Capture the cell that displays the provided text and extract its [X, Y] central coordinate. 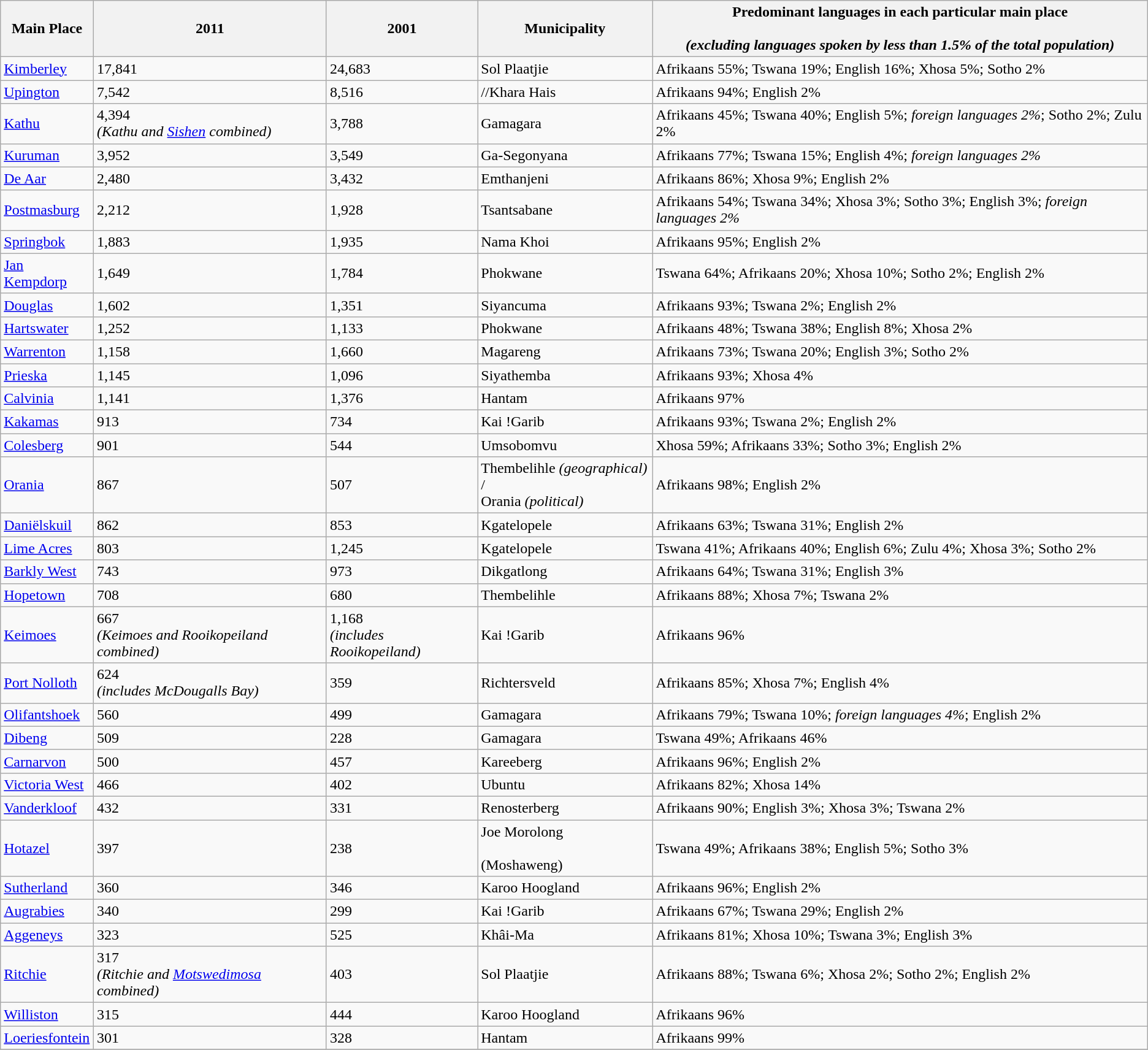
403 [402, 975]
//Khara Hais [565, 92]
Afrikaans 77%; Tswana 15%; English 4%; foreign languages 2% [900, 155]
Kareeberg [565, 761]
Emthanjeni [565, 178]
Kimberley [47, 69]
Port Nolloth [47, 683]
Keimoes [47, 635]
Prieska [47, 375]
Kakamas [47, 422]
402 [402, 784]
1,252 [210, 328]
Calvinia [47, 399]
Afrikaans 54%; Tswana 34%; Xhosa 3%; Sotho 3%; English 3%; foreign languages 2% [900, 210]
Lime Acres [47, 548]
507 [402, 485]
Ubuntu [565, 784]
509 [210, 738]
1,883 [210, 242]
238 [402, 848]
Afrikaans 79%; Tswana 10%; foreign languages 4%; English 2% [900, 715]
Afrikaans 99% [900, 1038]
1,158 [210, 351]
Kathu [47, 124]
1,376 [402, 399]
Carnarvon [47, 761]
525 [402, 935]
3,549 [402, 155]
Afrikaans 97% [900, 399]
Afrikaans 82%; Xhosa 14% [900, 784]
2011 [210, 29]
Municipality [565, 29]
Daniëlskuil [47, 525]
Siyancuma [565, 305]
8,516 [402, 92]
Afrikaans 48%; Tswana 38%; English 8%; Xhosa 2% [900, 328]
Afrikaans 86%; Xhosa 9%; English 2% [900, 178]
24,683 [402, 69]
Postmasburg [47, 210]
Afrikaans 63%; Tswana 31%; English 2% [900, 525]
Upington [47, 92]
Afrikaans 93%; Xhosa 4% [900, 375]
1,133 [402, 328]
Warrenton [47, 351]
Afrikaans 85%; Xhosa 7%; English 4% [900, 683]
Orania [47, 485]
3,952 [210, 155]
Dibeng [47, 738]
Hartswater [47, 328]
359 [402, 683]
Colesberg [47, 445]
1,141 [210, 399]
743 [210, 572]
Renosterberg [565, 808]
Xhosa 59%; Afrikaans 33%; Sotho 3%; English 2% [900, 445]
1,660 [402, 351]
Tswana 64%; Afrikaans 20%; Xhosa 10%; Sotho 2%; English 2% [900, 274]
328 [402, 1038]
3,432 [402, 178]
853 [402, 525]
803 [210, 548]
913 [210, 422]
Vanderkloof [47, 808]
4,394 (Kathu and Sishen combined) [210, 124]
3,788 [402, 124]
Afrikaans 64%; Tswana 31%; English 3% [900, 572]
Magareng [565, 351]
Afrikaans 45%; Tswana 40%; English 5%; foreign languages 2%; Sotho 2%; Zulu 2% [900, 124]
Tswana 49%; Afrikaans 38%; English 5%; Sotho 3% [900, 848]
Siyathemba [565, 375]
Barkly West [47, 572]
317 (Ritchie and Motswedimosa combined) [210, 975]
1,784 [402, 274]
500 [210, 761]
228 [402, 738]
360 [210, 888]
901 [210, 445]
Afrikaans 95%; English 2% [900, 242]
299 [402, 911]
Nama Khoi [565, 242]
7,542 [210, 92]
734 [402, 422]
397 [210, 848]
Afrikaans 98%; English 2% [900, 485]
1,649 [210, 274]
2001 [402, 29]
862 [210, 525]
Afrikaans 88%; Tswana 6%; Xhosa 2%; Sotho 2%; English 2% [900, 975]
Tswana 49%; Afrikaans 46% [900, 738]
Afrikaans 67%; Tswana 29%; English 2% [900, 911]
1,928 [402, 210]
Thembelihle (geographical) /Orania (political) [565, 485]
Predominant languages in each particular main place(excluding languages spoken by less than 1.5% of the total population) [900, 29]
667 (Keimoes and Rooikopeiland combined) [210, 635]
Dikgatlong [565, 572]
444 [402, 1014]
867 [210, 485]
Tsantsabane [565, 210]
708 [210, 595]
544 [402, 445]
Umsobomvu [565, 445]
Sutherland [47, 888]
Aggeneys [47, 935]
Olifantshoek [47, 715]
Douglas [47, 305]
1,096 [402, 375]
2,480 [210, 178]
Jan Kempdorp [47, 274]
457 [402, 761]
Khâi-Ma [565, 935]
Thembelihle [565, 595]
2,212 [210, 210]
Afrikaans 88%; Xhosa 7%; Tswana 2% [900, 595]
1,935 [402, 242]
Joe Morolong (Moshaweng) [565, 848]
De Aar [47, 178]
1,351 [402, 305]
346 [402, 888]
624 (includes McDougalls Bay) [210, 683]
680 [402, 595]
Hopetown [47, 595]
Augrabies [47, 911]
1,245 [402, 548]
466 [210, 784]
Afrikaans 90%; English 3%; Xhosa 3%; Tswana 2% [900, 808]
301 [210, 1038]
973 [402, 572]
Afrikaans 94%; English 2% [900, 92]
Kuruman [47, 155]
432 [210, 808]
560 [210, 715]
Richtersveld [565, 683]
331 [402, 808]
1,168(includes Rooikopeiland) [402, 635]
340 [210, 911]
Loeriesfontein [47, 1038]
499 [402, 715]
323 [210, 935]
Main Place [47, 29]
1,145 [210, 375]
315 [210, 1014]
Afrikaans 73%; Tswana 20%; English 3%; Sotho 2% [900, 351]
Afrikaans 55%; Tswana 19%; English 16%; Xhosa 5%; Sotho 2% [900, 69]
Williston [47, 1014]
Victoria West [47, 784]
1,602 [210, 305]
Hotazel [47, 848]
Tswana 41%; Afrikaans 40%; English 6%; Zulu 4%; Xhosa 3%; Sotho 2% [900, 548]
17,841 [210, 69]
Ga-Segonyana [565, 155]
Afrikaans 81%; Xhosa 10%; Tswana 3%; English 3% [900, 935]
Ritchie [47, 975]
Springbok [47, 242]
